Extract the (X, Y) coordinate from the center of the cell holding the provided text.  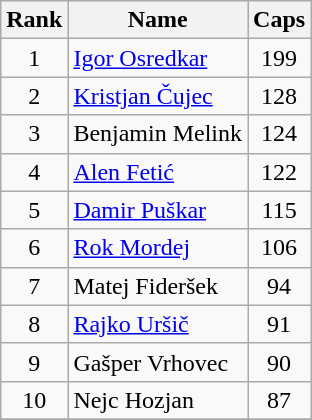
Matej Fideršek (158, 286)
90 (280, 362)
128 (280, 96)
Caps (280, 20)
199 (280, 58)
4 (34, 172)
Alen Fetić (158, 172)
8 (34, 324)
5 (34, 210)
Igor Osredkar (158, 58)
Benjamin Melink (158, 134)
Kristjan Čujec (158, 96)
91 (280, 324)
10 (34, 400)
3 (34, 134)
Nejc Hozjan (158, 400)
Name (158, 20)
124 (280, 134)
1 (34, 58)
Rok Mordej (158, 248)
87 (280, 400)
115 (280, 210)
122 (280, 172)
106 (280, 248)
9 (34, 362)
7 (34, 286)
Rank (34, 20)
94 (280, 286)
6 (34, 248)
Rajko Uršič (158, 324)
Gašper Vrhovec (158, 362)
Damir Puškar (158, 210)
2 (34, 96)
